Return [X, Y] of the center of cell containing provided text 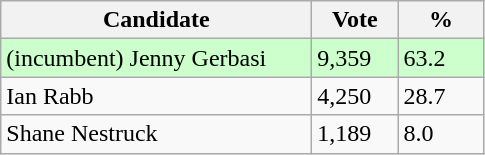
1,189 [355, 134]
8.0 [441, 134]
Vote [355, 20]
28.7 [441, 96]
Candidate [156, 20]
Shane Nestruck [156, 134]
9,359 [355, 58]
(incumbent) Jenny Gerbasi [156, 58]
Ian Rabb [156, 96]
% [441, 20]
63.2 [441, 58]
4,250 [355, 96]
